Search for the cell housing the specified text and yield its [x, y] center coordinate. 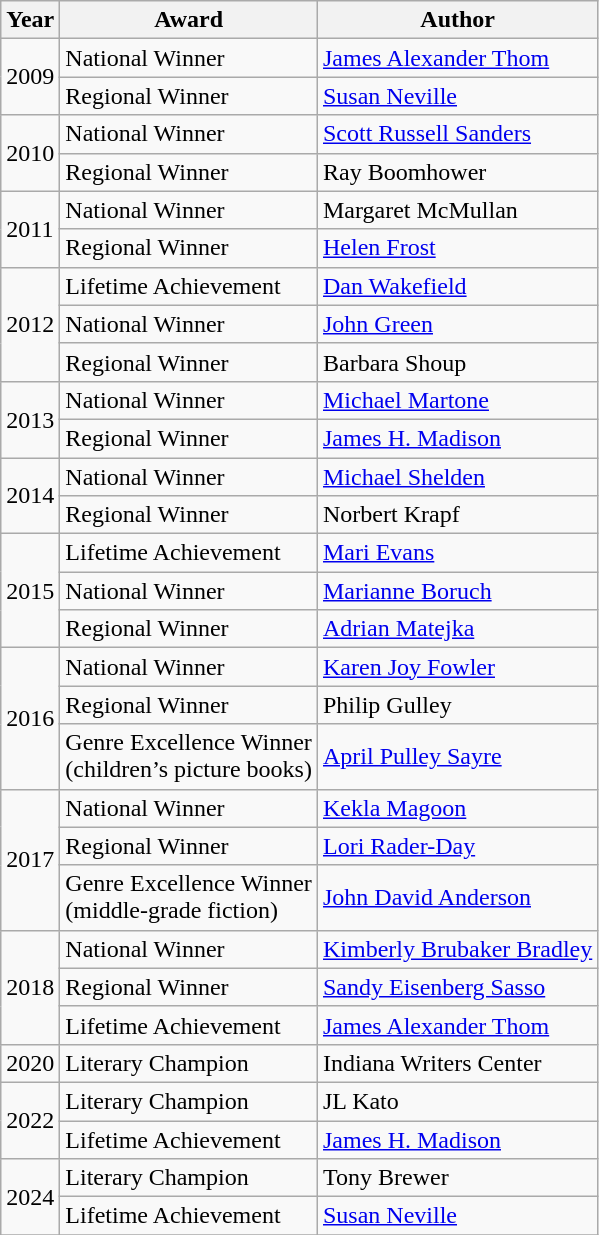
Award [189, 20]
Michael Martone [457, 400]
April Pulley Sayre [457, 756]
Mari Evans [457, 553]
Genre Excellence Winner(children’s picture books) [189, 756]
Author [457, 20]
Kekla Magoon [457, 808]
Dan Wakefield [457, 286]
2024 [30, 1197]
Margaret McMullan [457, 210]
2017 [30, 860]
2022 [30, 1120]
Karen Joy Fowler [457, 667]
Norbert Krapf [457, 515]
2013 [30, 419]
2009 [30, 77]
Kimberly Brubaker Bradley [457, 949]
Sandy Eisenberg Sasso [457, 987]
2014 [30, 496]
JL Kato [457, 1101]
John David Anderson [457, 898]
Year [30, 20]
2010 [30, 153]
2012 [30, 324]
Marianne Boruch [457, 591]
John Green [457, 324]
Scott Russell Sanders [457, 134]
2016 [30, 718]
2015 [30, 591]
Genre Excellence Winner(middle-grade fiction) [189, 898]
Tony Brewer [457, 1178]
Ray Boomhower [457, 172]
Barbara Shoup [457, 362]
Philip Gulley [457, 705]
2020 [30, 1063]
Adrian Matejka [457, 629]
Michael Shelden [457, 477]
2011 [30, 229]
Helen Frost [457, 248]
2018 [30, 987]
Lori Rader-Day [457, 846]
Indiana Writers Center [457, 1063]
